Capture the cell that displays the provided text and extract its [x, y] central coordinate. 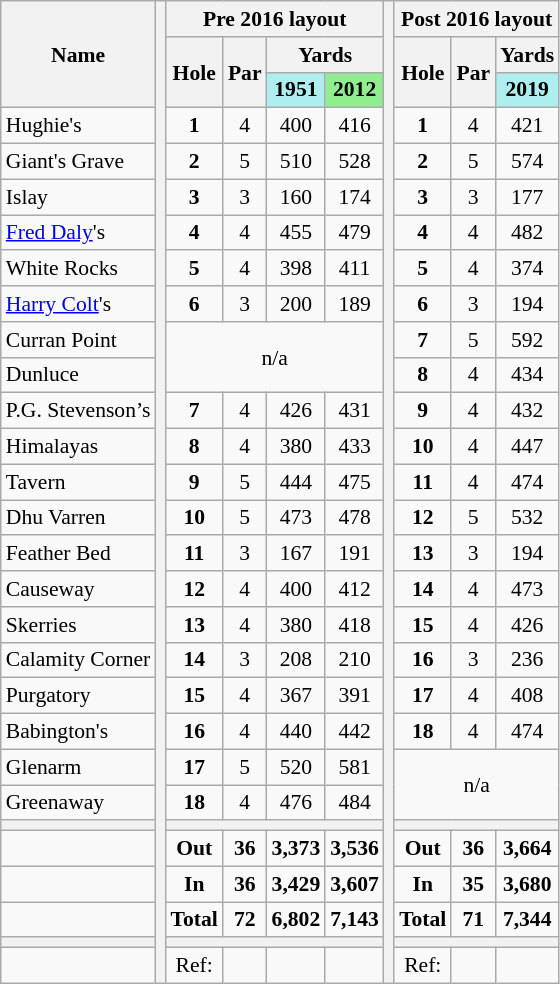
71 [473, 920]
479 [354, 233]
Pre 2016 layout [275, 19]
Curran Point [78, 340]
434 [527, 375]
455 [296, 233]
421 [527, 126]
174 [354, 197]
432 [527, 411]
Glenarm [78, 767]
Islay [78, 197]
3,536 [354, 849]
476 [296, 803]
374 [527, 269]
Causeway [78, 589]
3,664 [527, 849]
2019 [527, 90]
Post 2016 layout [476, 19]
191 [354, 554]
189 [354, 304]
167 [296, 554]
Harry Colt's [78, 304]
528 [354, 162]
Skerries [78, 625]
210 [354, 660]
Himalayas [78, 447]
440 [296, 732]
510 [296, 162]
3,373 [296, 849]
160 [296, 197]
447 [527, 447]
482 [527, 233]
433 [354, 447]
431 [354, 411]
581 [354, 767]
574 [527, 162]
408 [527, 696]
442 [354, 732]
484 [354, 803]
411 [354, 269]
1951 [296, 90]
391 [354, 696]
592 [527, 340]
478 [354, 518]
Dunluce [78, 375]
412 [354, 589]
367 [296, 696]
236 [527, 660]
444 [296, 482]
6,802 [296, 920]
177 [527, 197]
Feather Bed [78, 554]
35 [473, 884]
475 [354, 482]
Tavern [78, 482]
532 [527, 518]
200 [296, 304]
Giant's Grave [78, 162]
416 [354, 126]
2012 [354, 90]
3,680 [527, 884]
Greenaway [78, 803]
Dhu Varren [78, 518]
Fred Daly's [78, 233]
3,429 [296, 884]
Name [78, 54]
398 [296, 269]
Babington's [78, 732]
7,344 [527, 920]
White Rocks [78, 269]
Calamity Corner [78, 660]
Hughie's [78, 126]
520 [296, 767]
P.G. Stevenson’s [78, 411]
7,143 [354, 920]
Purgatory [78, 696]
72 [245, 920]
418 [354, 625]
208 [296, 660]
3,607 [354, 884]
